For the text-containing cell, return its midpoint in [X, Y] coordinate format. 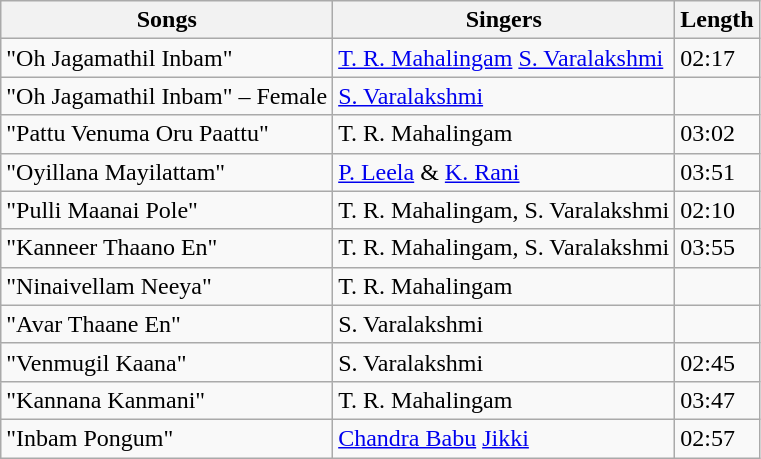
"Venmugil Kaana" [167, 362]
03:02 [717, 134]
Length [717, 20]
02:10 [717, 210]
P. Leela & K. Rani [504, 172]
"Oh Jagamathil Inbam" – Female [167, 96]
"Oyillana Mayilattam" [167, 172]
Songs [167, 20]
02:17 [717, 58]
03:55 [717, 248]
"Ninaivellam Neeya" [167, 286]
T. R. Mahalingam S. Varalakshmi [504, 58]
"Pattu Venuma Oru Paattu" [167, 134]
"Avar Thaane En" [167, 324]
"Inbam Pongum" [167, 438]
Singers [504, 20]
"Kannana Kanmani" [167, 400]
03:51 [717, 172]
02:45 [717, 362]
02:57 [717, 438]
"Pulli Maanai Pole" [167, 210]
Chandra Babu Jikki [504, 438]
"Oh Jagamathil Inbam" [167, 58]
"Kanneer Thaano En" [167, 248]
03:47 [717, 400]
